Output the (X, Y) coordinate of the center of the cell containing the given text.  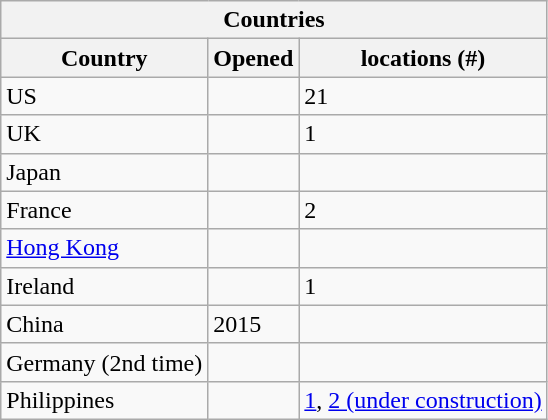
Philippines (104, 400)
1, 2 (under construction) (423, 400)
Japan (104, 172)
2 (423, 210)
locations (#) (423, 58)
Hong Kong (104, 248)
Countries (274, 20)
Germany (2nd time) (104, 362)
Country (104, 58)
China (104, 324)
UK (104, 134)
US (104, 96)
2015 (254, 324)
Opened (254, 58)
Ireland (104, 286)
France (104, 210)
21 (423, 96)
